Scan for the cell matching the given text and deliver its [X, Y] coordinate at center. 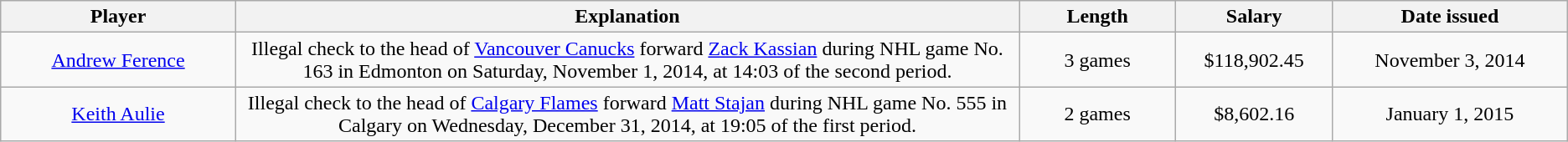
January 1, 2015 [1451, 114]
Length [1097, 17]
$8,602.16 [1255, 114]
Explanation [627, 17]
Date issued [1451, 17]
Salary [1255, 17]
Player [119, 17]
$118,902.45 [1255, 60]
2 games [1097, 114]
November 3, 2014 [1451, 60]
Andrew Ference [119, 60]
3 games [1097, 60]
Keith Aulie [119, 114]
